Provide the [x, y] coordinate of the cell's center where the given text is located.  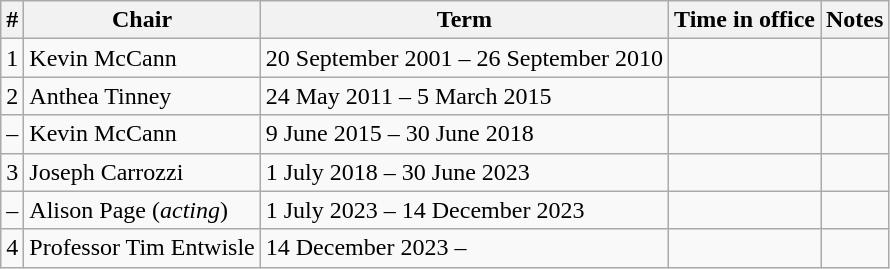
1 [12, 58]
Alison Page (acting) [142, 210]
Term [464, 20]
Joseph Carrozzi [142, 172]
24 May 2011 – 5 March 2015 [464, 96]
Professor Tim Entwisle [142, 248]
1 July 2023 – 14 December 2023 [464, 210]
20 September 2001 – 26 September 2010 [464, 58]
2 [12, 96]
Anthea Tinney [142, 96]
1 July 2018 – 30 June 2023 [464, 172]
Chair [142, 20]
14 December 2023 – [464, 248]
9 June 2015 – 30 June 2018 [464, 134]
Notes [854, 20]
# [12, 20]
Time in office [745, 20]
4 [12, 248]
3 [12, 172]
